Return [x, y] of the center of cell containing provided text 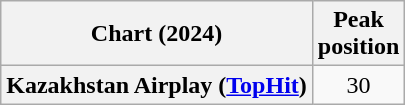
Kazakhstan Airplay (TopHit) [157, 85]
Chart (2024) [157, 34]
30 [358, 85]
Peakposition [358, 34]
